Identify which cell holds the provided text, then report its [X, Y] central coordinate. 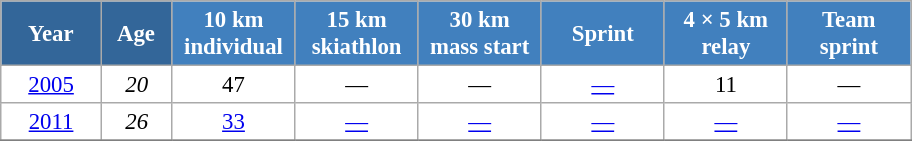
26 [136, 122]
33 [234, 122]
2011 [52, 122]
4 × 5 km relay [726, 34]
Team sprint [848, 34]
2005 [52, 85]
Age [136, 34]
20 [136, 85]
Sprint [602, 34]
30 km mass start [480, 34]
10 km individual [234, 34]
Year [52, 34]
15 km skiathlon [356, 34]
47 [234, 85]
11 [726, 85]
